From the cell containing the given text, extract its center point as [X, Y] coordinate. 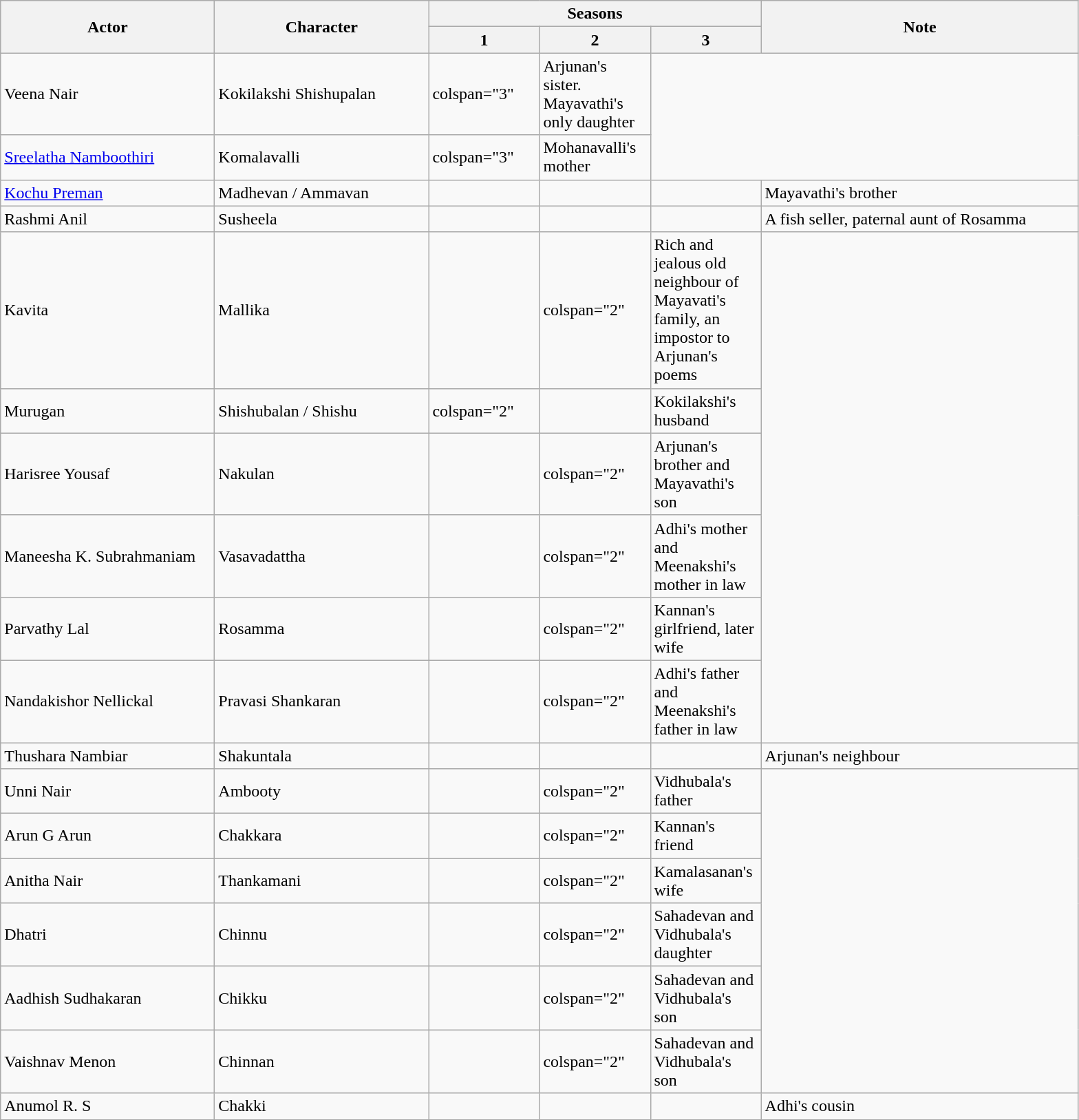
Sahadevan and Vidhubala's daughter [706, 935]
Rashmi Anil [107, 219]
Seasons [595, 14]
Character [322, 27]
Nandakishor Nellickal [107, 701]
Veena Nair [107, 94]
Chinnu [322, 935]
Chikku [322, 998]
Thushara Nambiar [107, 755]
Unni Nair [107, 792]
Kamalasanan's wife [706, 881]
Vasavadattha [322, 556]
1 [484, 40]
Shakuntala [322, 755]
Arun G Arun [107, 836]
Mallika [322, 310]
Arjunan's neighbour [919, 755]
Mohanavalli's mother [595, 157]
Susheela [322, 219]
Dhatri [107, 935]
Rosamma [322, 628]
Harisree Yousaf [107, 474]
Sreelatha Namboothiri [107, 157]
Madhevan / Ammavan [322, 193]
A fish seller, paternal aunt of Rosamma [919, 219]
Arjunan's sister. Mayavathi's only daughter [595, 94]
2 [595, 40]
Kochu Preman [107, 193]
Vaishnav Menon [107, 1061]
Adhi's cousin [919, 1106]
Kavita [107, 310]
Shishubalan / Shishu [322, 410]
Komalavalli [322, 157]
Aadhish Sudhakaran [107, 998]
Kokilakshi Shishupalan [322, 94]
3 [706, 40]
Kannan's girlfriend, later wife [706, 628]
Kannan's friend [706, 836]
Chinnan [322, 1061]
Arjunan's brother and Mayavathi's son [706, 474]
Maneesha K. Subrahmaniam [107, 556]
Vidhubala's father [706, 792]
Adhi's mother and Meenakshi's mother in law [706, 556]
Nakulan [322, 474]
Thankamani [322, 881]
Mayavathi's brother [919, 193]
Anumol R. S [107, 1106]
Adhi's father and Meenakshi's father in law [706, 701]
Kokilakshi's husband [706, 410]
Anitha Nair [107, 881]
Actor [107, 27]
Murugan [107, 410]
Chakki [322, 1106]
Note [919, 27]
Pravasi Shankaran [322, 701]
Parvathy Lal [107, 628]
Chakkara [322, 836]
Ambooty [322, 792]
Rich and jealous old neighbour of Mayavati's family, an impostor to Arjunan's poems [706, 310]
